For the text-containing cell, return its midpoint in (X, Y) coordinate format. 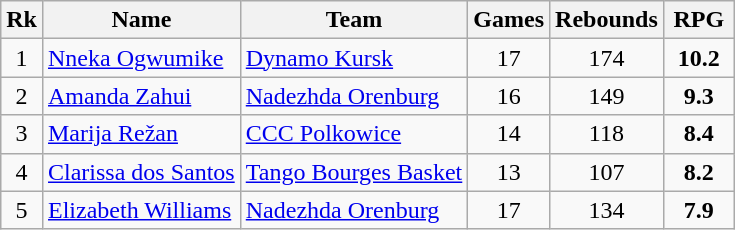
Dynamo Kursk (354, 58)
Name (141, 20)
10.2 (698, 58)
Tango Bourges Basket (354, 172)
149 (607, 96)
RPG (698, 20)
Games (509, 20)
Elizabeth Williams (141, 210)
4 (22, 172)
118 (607, 134)
16 (509, 96)
Rk (22, 20)
Team (354, 20)
9.3 (698, 96)
7.9 (698, 210)
14 (509, 134)
174 (607, 58)
134 (607, 210)
Nneka Ogwumike (141, 58)
Clarissa dos Santos (141, 172)
13 (509, 172)
8.4 (698, 134)
2 (22, 96)
Marija Režan (141, 134)
8.2 (698, 172)
107 (607, 172)
Rebounds (607, 20)
5 (22, 210)
Amanda Zahui (141, 96)
1 (22, 58)
CCC Polkowice (354, 134)
3 (22, 134)
